Scan for the cell matching the given text and deliver its [x, y] coordinate at center. 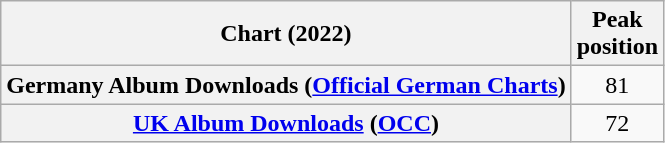
UK Album Downloads (OCC) [286, 123]
Chart (2022) [286, 34]
Peakposition [617, 34]
72 [617, 123]
81 [617, 85]
Germany Album Downloads (Official German Charts) [286, 85]
